Search for the cell housing the specified text and yield its (x, y) center coordinate. 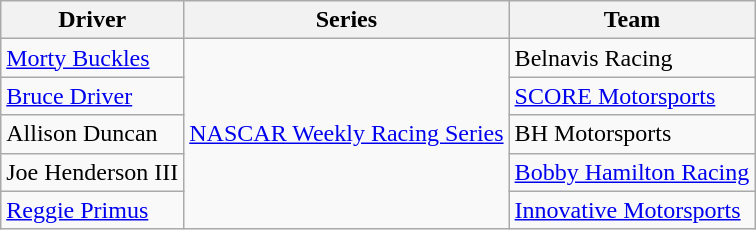
Joe Henderson III (92, 172)
Team (632, 20)
Driver (92, 20)
NASCAR Weekly Racing Series (346, 134)
Belnavis Racing (632, 58)
Series (346, 20)
BH Motorsports (632, 134)
Bobby Hamilton Racing (632, 172)
Allison Duncan (92, 134)
Morty Buckles (92, 58)
SCORE Motorsports (632, 96)
Bruce Driver (92, 96)
Innovative Motorsports (632, 210)
Reggie Primus (92, 210)
